Return the [X, Y] coordinate for the center point of the cell that contains the specified text.  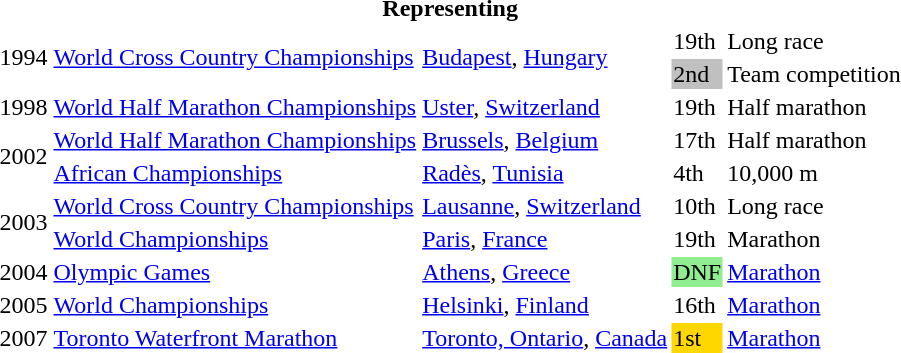
2nd [698, 74]
4th [698, 173]
Budapest, Hungary [545, 58]
Toronto, Ontario, Canada [545, 338]
Uster, Switzerland [545, 107]
1st [698, 338]
Athens, Greece [545, 272]
DNF [698, 272]
Radès, Tunisia [545, 173]
Paris, France [545, 239]
17th [698, 140]
10th [698, 206]
Helsinki, Finland [545, 305]
Lausanne, Switzerland [545, 206]
African Championships [235, 173]
Toronto Waterfront Marathon [235, 338]
Brussels, Belgium [545, 140]
16th [698, 305]
Olympic Games [235, 272]
